Find where the given text appears and provide that cell's center as [x, y] coordinate. 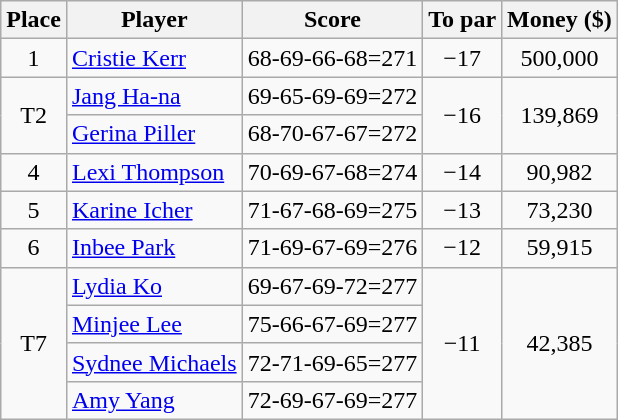
72-71-69-65=277 [332, 362]
Lydia Ko [154, 286]
5 [34, 210]
−17 [462, 58]
72-69-67-69=277 [332, 400]
−16 [462, 115]
−13 [462, 210]
69-65-69-69=272 [332, 96]
T2 [34, 115]
Sydnee Michaels [154, 362]
4 [34, 172]
69-67-69-72=277 [332, 286]
−11 [462, 343]
75-66-67-69=277 [332, 324]
Cristie Kerr [154, 58]
6 [34, 248]
90,982 [560, 172]
Place [34, 20]
Amy Yang [154, 400]
−14 [462, 172]
68-70-67-67=272 [332, 134]
Inbee Park [154, 248]
59,915 [560, 248]
Gerina Piller [154, 134]
Jang Ha-na [154, 96]
Minjee Lee [154, 324]
1 [34, 58]
To par [462, 20]
Score [332, 20]
73,230 [560, 210]
Lexi Thompson [154, 172]
−12 [462, 248]
71-69-67-69=276 [332, 248]
68-69-66-68=271 [332, 58]
Player [154, 20]
71-67-68-69=275 [332, 210]
139,869 [560, 115]
Karine Icher [154, 210]
42,385 [560, 343]
500,000 [560, 58]
Money ($) [560, 20]
T7 [34, 343]
70-69-67-68=274 [332, 172]
